Capture the cell that displays the provided text and extract its (x, y) central coordinate. 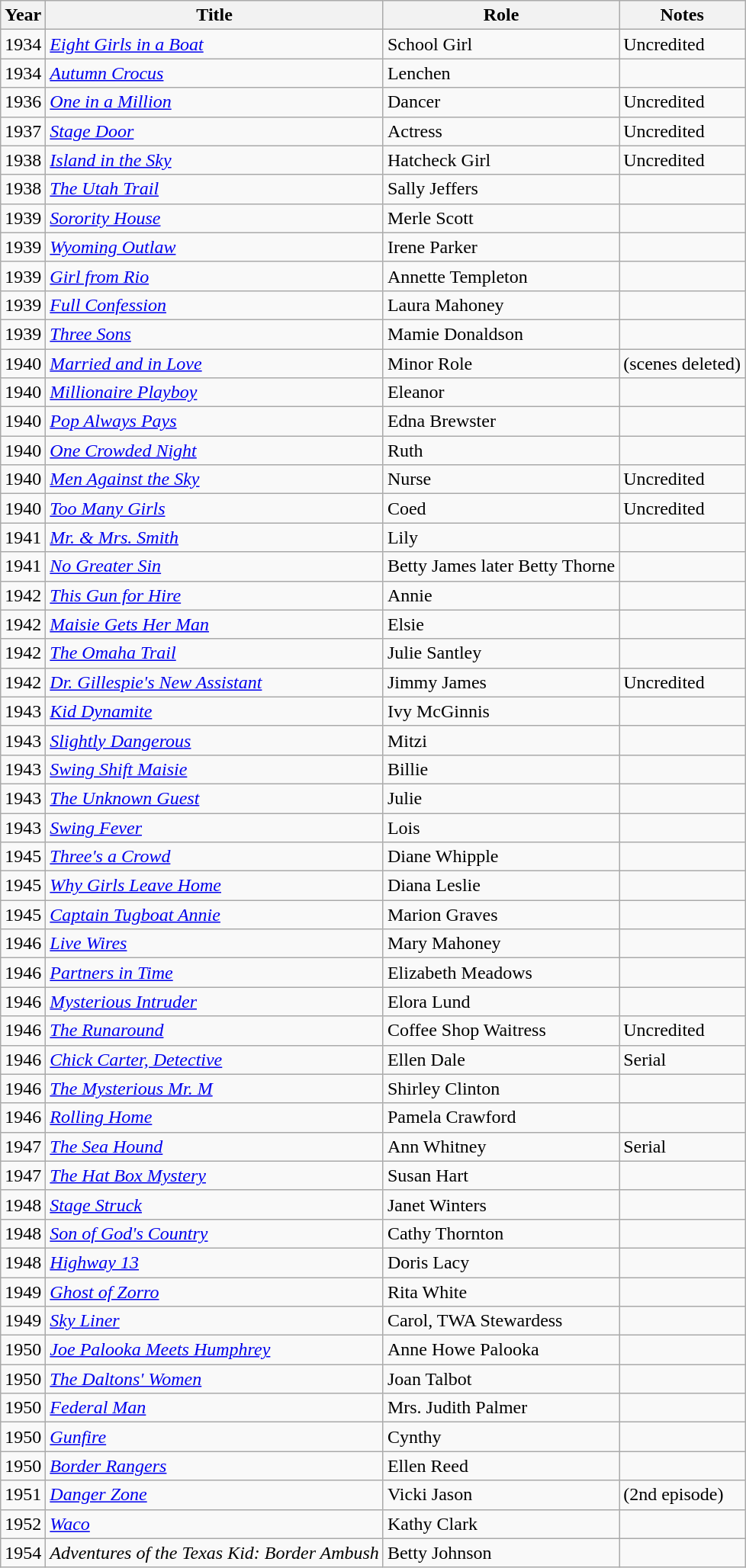
Border Rangers (215, 1466)
Three's a Crowd (215, 857)
Rita White (500, 1292)
Mary Mahoney (500, 944)
Merle Scott (500, 218)
Island in the Sky (215, 160)
Lois (500, 827)
Maisie Gets Her Man (215, 624)
Annie (500, 595)
Why Girls Leave Home (215, 886)
This Gun for Hire (215, 595)
Cynthy (500, 1437)
Full Confession (215, 305)
The Unknown Guest (215, 798)
Coffee Shop Waitress (500, 1031)
Men Against the Sky (215, 479)
Year (23, 15)
Ruth (500, 451)
The Daltons' Women (215, 1379)
Stage Struck (215, 1204)
Coed (500, 508)
Annette Templeton (500, 276)
Pamela Crawford (500, 1117)
Marion Graves (500, 915)
Betty James later Betty Thorne (500, 566)
The Mysterious Mr. M (215, 1089)
Autumn Crocus (215, 73)
1954 (23, 1553)
Chick Carter, Detective (215, 1060)
Elora Lund (500, 1002)
Vicki Jason (500, 1495)
Kid Dynamite (215, 711)
Joe Palooka Meets Humphrey (215, 1350)
The Hat Box Mystery (215, 1175)
Mr. & Mrs. Smith (215, 537)
Role (500, 15)
Minor Role (500, 364)
Title (215, 15)
Rolling Home (215, 1117)
School Girl (500, 44)
Kathy Clark (500, 1524)
Julie Santley (500, 653)
One in a Million (215, 102)
Ghost of Zorro (215, 1292)
The Utah Trail (215, 189)
The Omaha Trail (215, 653)
Billie (500, 769)
Ivy McGinnis (500, 711)
Cathy Thornton (500, 1233)
Eight Girls in a Boat (215, 44)
(scenes deleted) (682, 364)
Anne Howe Palooka (500, 1350)
Laura Mahoney (500, 305)
Diane Whipple (500, 857)
Girl from Rio (215, 276)
Gunfire (215, 1437)
Eleanor (500, 393)
Julie (500, 798)
Married and in Love (215, 364)
Mitzi (500, 740)
Susan Hart (500, 1175)
1936 (23, 102)
The Runaround (215, 1031)
Hatcheck Girl (500, 160)
Irene Parker (500, 247)
Elsie (500, 624)
Elizabeth Meadows (500, 973)
Ellen Reed (500, 1466)
Sally Jeffers (500, 189)
One Crowded Night (215, 451)
Dr. Gillespie's New Assistant (215, 682)
Mamie Donaldson (500, 334)
Lenchen (500, 73)
No Greater Sin (215, 566)
Slightly Dangerous (215, 740)
Swing Shift Maisie (215, 769)
Carol, TWA Stewardess (500, 1321)
Stage Door (215, 131)
The Sea Hound (215, 1146)
Swing Fever (215, 827)
Janet Winters (500, 1204)
Diana Leslie (500, 886)
Shirley Clinton (500, 1089)
Son of God's Country (215, 1233)
Actress (500, 131)
Live Wires (215, 944)
Wyoming Outlaw (215, 247)
Waco (215, 1524)
(2nd episode) (682, 1495)
1951 (23, 1495)
Pop Always Pays (215, 422)
Sky Liner (215, 1321)
Edna Brewster (500, 422)
Doris Lacy (500, 1262)
Danger Zone (215, 1495)
1937 (23, 131)
Lily (500, 537)
Federal Man (215, 1408)
Mrs. Judith Palmer (500, 1408)
Captain Tugboat Annie (215, 915)
Highway 13 (215, 1262)
Nurse (500, 479)
Betty Johnson (500, 1553)
Partners in Time (215, 973)
Adventures of the Texas Kid: Border Ambush (215, 1553)
1952 (23, 1524)
Sorority House (215, 218)
Millionaire Playboy (215, 393)
Notes (682, 15)
Ellen Dale (500, 1060)
Joan Talbot (500, 1379)
Three Sons (215, 334)
Mysterious Intruder (215, 1002)
Dancer (500, 102)
Ann Whitney (500, 1146)
Too Many Girls (215, 508)
Jimmy James (500, 682)
